Detect which cell encompasses the target text, then output its (X, Y) center coordinate. 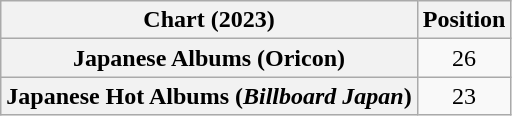
Japanese Hot Albums (Billboard Japan) (209, 96)
Japanese Albums (Oricon) (209, 58)
Position (464, 20)
26 (464, 58)
23 (464, 96)
Chart (2023) (209, 20)
